Search for the cell housing the specified text and yield its (x, y) center coordinate. 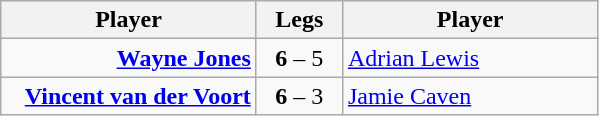
6 – 5 (299, 58)
Vincent van der Voort (129, 96)
6 – 3 (299, 96)
Wayne Jones (129, 58)
Adrian Lewis (470, 58)
Jamie Caven (470, 96)
Legs (299, 20)
